Return the (x, y) coordinate for the center point of the cell that contains the specified text.  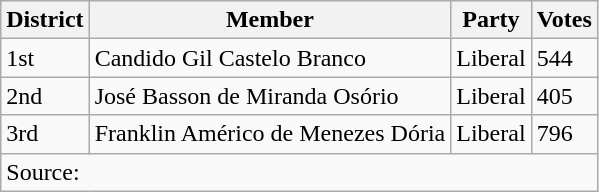
Candido Gil Castelo Branco (270, 58)
2nd (45, 96)
3rd (45, 134)
1st (45, 58)
Franklin Américo de Menezes Dória (270, 134)
Party (491, 20)
544 (564, 58)
José Basson de Miranda Osório (270, 96)
796 (564, 134)
Source: (300, 172)
Votes (564, 20)
District (45, 20)
405 (564, 96)
Member (270, 20)
